Return the [x, y] coordinate for the center point of the cell that contains the specified text.  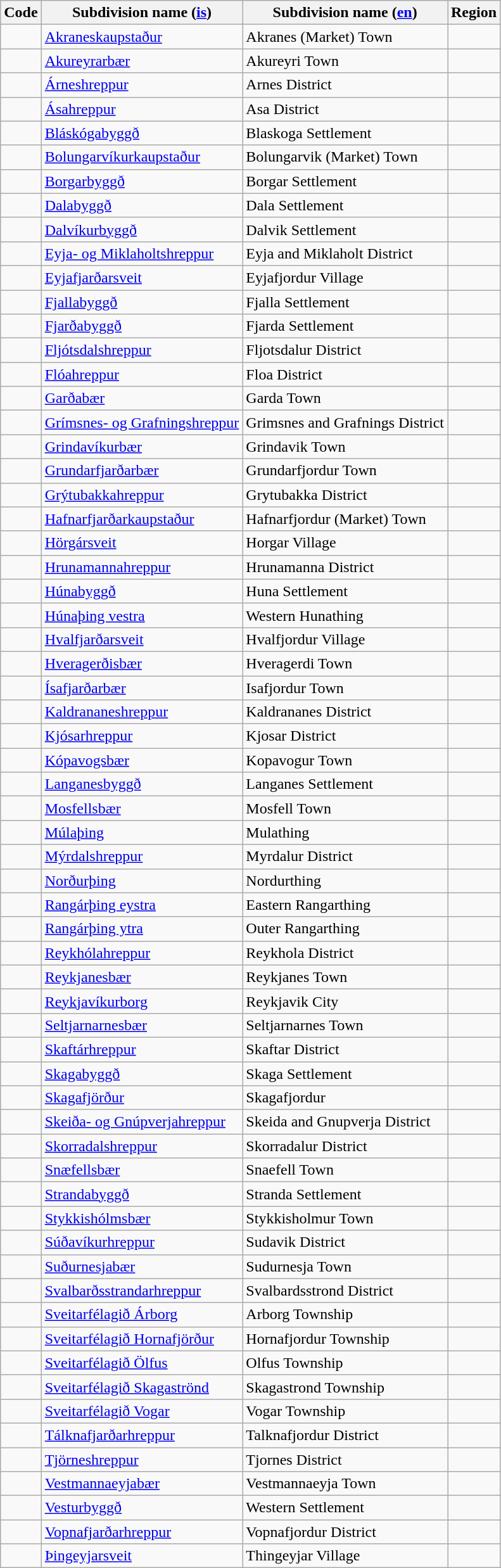
Ásahreppur [142, 109]
Hveragerdi Town [345, 663]
Húnabyggð [142, 591]
Hafnarfjarðarkaupstaður [142, 519]
Akureyri Town [345, 61]
Dalabyggð [142, 205]
Sudavik District [345, 1242]
Grytubakka District [345, 495]
Skeida and Gnupverja District [345, 1122]
Eyjafjordur Village [345, 277]
Tálknafjarðarhreppur [142, 1435]
Rangárþing eystra [142, 905]
Bláskógabyggð [142, 133]
Langanes Settlement [345, 784]
Reykjanesbær [142, 977]
Blaskoga Settlement [345, 133]
Skaftárhreppur [142, 1049]
Arnes District [345, 85]
Garðabær [142, 398]
Bolungarvíkurkaupstaður [142, 157]
Kaldrananes District [345, 712]
Rangárþing ytra [142, 929]
Grundarfjarðarbær [142, 471]
Fjarda Settlement [345, 326]
Vogar Township [345, 1411]
Sveitarfélagið Ölfus [142, 1363]
Strandabyggð [142, 1194]
Eastern Rangarthing [345, 905]
Skorradalshreppur [142, 1146]
Vestmannaeyjabær [142, 1484]
Reykjavíkurborg [142, 1001]
Súðavíkurhreppur [142, 1242]
Subdivision name (en) [345, 13]
Dala Settlement [345, 205]
Grýtubakkahreppur [142, 495]
Akureyrarbær [142, 61]
Isafjordur Town [345, 687]
Skagafjörður [142, 1098]
Stykkisholmur Town [345, 1218]
Fjalla Settlement [345, 302]
Langanesbyggð [142, 784]
Code [21, 13]
Hvalfjarðarsveit [142, 639]
Mýrdalshreppur [142, 857]
Thingeyjar Village [345, 1556]
Bolungarvik (Market) Town [345, 157]
Kaldrananeshreppur [142, 712]
Horgar Village [345, 543]
Talknafjordur District [345, 1435]
Reykhólahreppur [142, 953]
Kópavogsbær [142, 760]
Snaefell Town [345, 1170]
Hvalfjordur Village [345, 639]
Vopnafjordur District [345, 1532]
Hafnarfjordur (Market) Town [345, 519]
Nordurthing [345, 881]
Fljotsdalur District [345, 350]
Borgar Settlement [345, 181]
Huna Settlement [345, 591]
Hornafjordur Township [345, 1339]
Subdivision name (is) [142, 13]
Snæfellsbær [142, 1170]
Sveitarfélagið Hornafjörður [142, 1339]
Akraneskaupstaður [142, 37]
Hrunamanna District [345, 567]
Dalvik Settlement [345, 229]
Mosfell Town [345, 808]
Grimsnes and Grafnings District [345, 423]
Skaftar District [345, 1049]
Skagafjordur [345, 1098]
Grímsnes- og Grafningshreppur [142, 423]
Eyjafjarðarsveit [142, 277]
Seltjarnarnesbær [142, 1025]
Mulathing [345, 832]
Reykjanes Town [345, 977]
Sveitarfélagið Skagaströnd [142, 1387]
Sveitarfélagið Vogar [142, 1411]
Olfus Township [345, 1363]
Kjósarhreppur [142, 736]
Western Settlement [345, 1508]
Skaga Settlement [345, 1074]
Asa District [345, 109]
Reykhola District [345, 953]
Tjornes District [345, 1459]
Outer Rangarthing [345, 929]
Stranda Settlement [345, 1194]
Western Hunathing [345, 615]
Hörgársveit [142, 543]
Skagastrond Township [345, 1387]
Svalbarðsstrandarhreppur [142, 1291]
Skeiða- og Gnúpverjahreppur [142, 1122]
Reykjavik City [345, 1001]
Ísafjarðarbær [142, 687]
Suðurnesjabær [142, 1266]
Grindavik Town [345, 447]
Akranes (Market) Town [345, 37]
Dalvíkurbyggð [142, 229]
Hrunamannahreppur [142, 567]
Stykkishólmsbær [142, 1218]
Fljótsdalshreppur [142, 350]
Norðurþing [142, 881]
Flóahreppur [142, 374]
Vestmannaeyja Town [345, 1484]
Sveitarfélagið Árborg [142, 1315]
Borgarbyggð [142, 181]
Eyja- og Miklaholtshreppur [142, 253]
Árneshreppur [142, 85]
Kopavogur Town [345, 760]
Myrdalur District [345, 857]
Grindavíkurbær [142, 447]
Eyja and Miklaholt District [345, 253]
Vesturbyggð [142, 1508]
Region [474, 13]
Arborg Township [345, 1315]
Sudurnesja Town [345, 1266]
Skagabyggð [142, 1074]
Grundarfjordur Town [345, 471]
Vopnafjarðarhreppur [142, 1532]
Fjarðabyggð [142, 326]
Hveragerðisbær [142, 663]
Kjosar District [345, 736]
Skorradalur District [345, 1146]
Þingeyjarsveit [142, 1556]
Garda Town [345, 398]
Seltjarnarnes Town [345, 1025]
Fjallabyggð [142, 302]
Floa District [345, 374]
Mosfellsbær [142, 808]
Svalbardsstrond District [345, 1291]
Tjörneshreppur [142, 1459]
Húnaþing vestra [142, 615]
Múlaþing [142, 832]
